Determine the [x, y] coordinate at the center of the cell enclosing the given text.  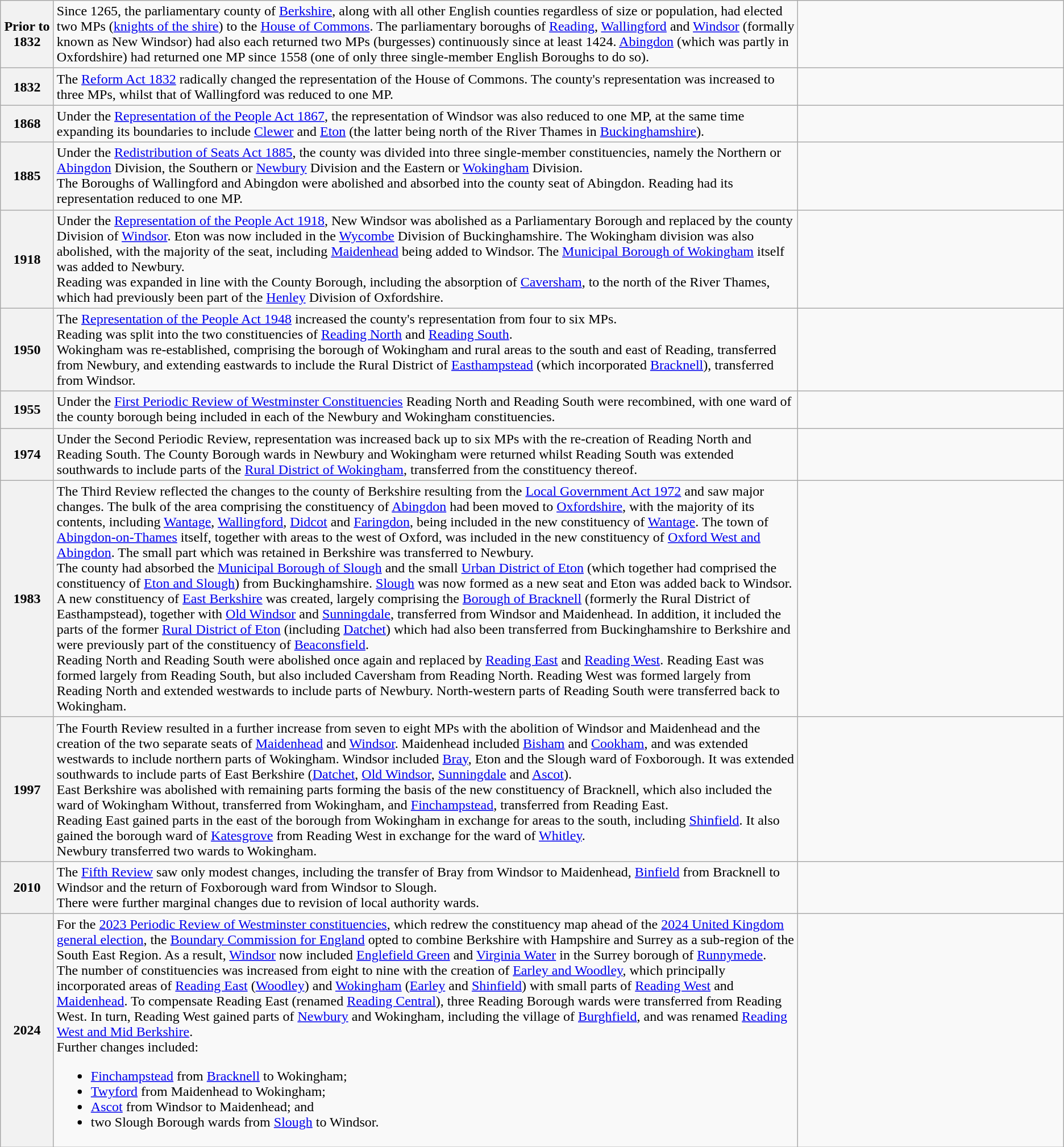
2024 [27, 1030]
1918 [27, 259]
1832 [27, 86]
1955 [27, 409]
2010 [27, 887]
1983 [27, 599]
1868 [27, 124]
1997 [27, 789]
1974 [27, 454]
1885 [27, 176]
Prior to 1832 [27, 34]
1950 [27, 350]
